Return (x, y) of the center of cell containing provided text 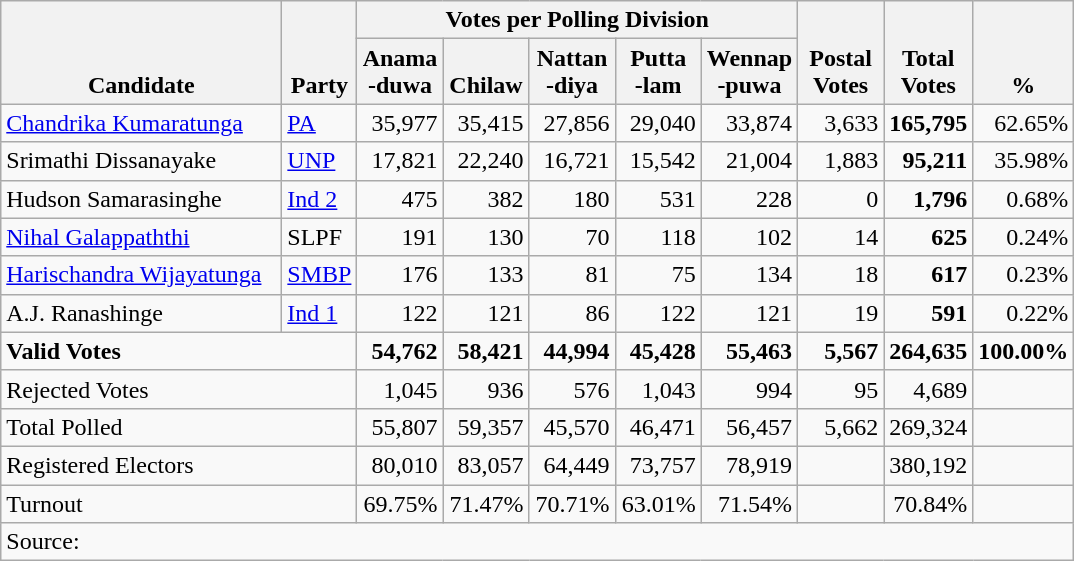
55,463 (749, 351)
70.84% (928, 503)
80,010 (400, 465)
18 (841, 275)
380,192 (928, 465)
Votes per Polling Division (578, 20)
19 (841, 313)
54,762 (400, 351)
Ind 2 (320, 199)
29,040 (658, 123)
Chandrika Kumaratunga (142, 123)
936 (486, 389)
130 (486, 237)
Candidate (142, 52)
Wennap-puwa (749, 72)
45,570 (572, 427)
Chilaw (486, 72)
1,796 (928, 199)
SLPF (320, 237)
Srimathi Dissanayake (142, 161)
0.68% (1024, 199)
PostalVotes (841, 52)
44,994 (572, 351)
165,795 (928, 123)
46,471 (658, 427)
64,449 (572, 465)
SMBP (320, 275)
58,421 (486, 351)
617 (928, 275)
UNP (320, 161)
86 (572, 313)
70.71% (572, 503)
Nattan-diya (572, 72)
Source: (538, 542)
5,662 (841, 427)
1,883 (841, 161)
Putta-lam (658, 72)
Anama-duwa (400, 72)
994 (749, 389)
35,415 (486, 123)
63.01% (658, 503)
382 (486, 199)
14 (841, 237)
71.54% (749, 503)
95,211 (928, 161)
81 (572, 275)
475 (400, 199)
75 (658, 275)
Turnout (179, 503)
35,977 (400, 123)
PA (320, 123)
17,821 (400, 161)
1,043 (658, 389)
83,057 (486, 465)
78,919 (749, 465)
4,689 (928, 389)
264,635 (928, 351)
0.23% (1024, 275)
100.00% (1024, 351)
0.24% (1024, 237)
5,567 (841, 351)
Ind 1 (320, 313)
56,457 (749, 427)
576 (572, 389)
Hudson Samarasinghe (142, 199)
118 (658, 237)
Party (320, 52)
191 (400, 237)
Rejected Votes (179, 389)
21,004 (749, 161)
70 (572, 237)
1,045 (400, 389)
% (1024, 52)
625 (928, 237)
Registered Electors (179, 465)
3,633 (841, 123)
228 (749, 199)
269,324 (928, 427)
0.22% (1024, 313)
176 (400, 275)
95 (841, 389)
62.65% (1024, 123)
531 (658, 199)
A.J. Ranashinge (142, 313)
16,721 (572, 161)
134 (749, 275)
133 (486, 275)
0 (841, 199)
Total Polled (179, 427)
Total Votes (928, 52)
27,856 (572, 123)
180 (572, 199)
35.98% (1024, 161)
69.75% (400, 503)
Nihal Galappaththi (142, 237)
15,542 (658, 161)
45,428 (658, 351)
Harischandra Wijayatunga (142, 275)
Valid Votes (179, 351)
59,357 (486, 427)
591 (928, 313)
33,874 (749, 123)
55,807 (400, 427)
73,757 (658, 465)
71.47% (486, 503)
22,240 (486, 161)
102 (749, 237)
